Locate the cell with the specified text and output its [X, Y] center coordinate. 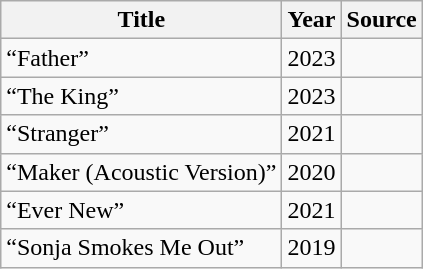
2019 [312, 248]
Title [142, 20]
2020 [312, 172]
Year [312, 20]
“Maker (Acoustic Version)” [142, 172]
“The King” [142, 96]
“Father” [142, 58]
“Ever New” [142, 210]
“Stranger” [142, 134]
“Sonja Smokes Me Out” [142, 248]
Source [382, 20]
